Provide the (X, Y) coordinate of the cell's center where the given text is located.  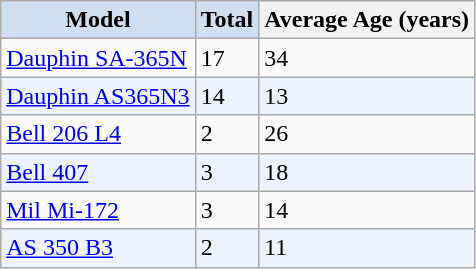
Dauphin SA-365N (98, 58)
18 (367, 172)
26 (367, 134)
Model (98, 20)
13 (367, 96)
Bell 407 (98, 172)
Mil Mi-172 (98, 210)
34 (367, 58)
Total (227, 20)
17 (227, 58)
11 (367, 248)
Dauphin AS365N3 (98, 96)
Bell 206 L4 (98, 134)
Average Age (years) (367, 20)
AS 350 B3 (98, 248)
